Locate the cell with the specified text and output its (X, Y) center coordinate. 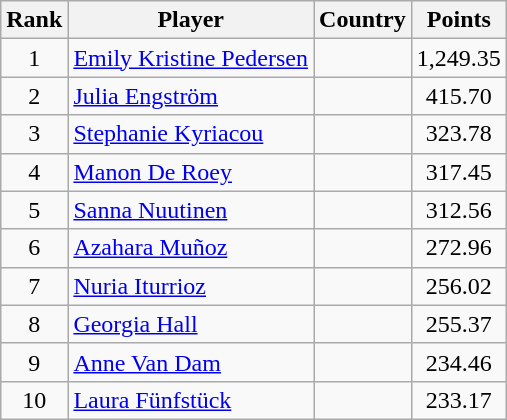
Emily Kristine Pedersen (191, 58)
Nuria Iturrioz (191, 286)
233.17 (458, 400)
Julia Engström (191, 96)
Manon De Roey (191, 172)
Points (458, 20)
234.46 (458, 362)
312.56 (458, 210)
1,249.35 (458, 58)
Stephanie Kyriacou (191, 134)
Player (191, 20)
10 (34, 400)
Sanna Nuutinen (191, 210)
323.78 (458, 134)
7 (34, 286)
Anne Van Dam (191, 362)
255.37 (458, 324)
5 (34, 210)
6 (34, 248)
256.02 (458, 286)
415.70 (458, 96)
2 (34, 96)
Laura Fünfstück (191, 400)
1 (34, 58)
272.96 (458, 248)
3 (34, 134)
Georgia Hall (191, 324)
317.45 (458, 172)
Country (363, 20)
9 (34, 362)
Azahara Muñoz (191, 248)
4 (34, 172)
8 (34, 324)
Rank (34, 20)
